Provide the (X, Y) coordinate of the cell's center where the given text is located.  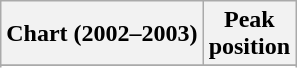
Peakposition (249, 34)
Chart (2002–2003) (102, 34)
